Output the (x, y) coordinate of the center of the cell containing the given text.  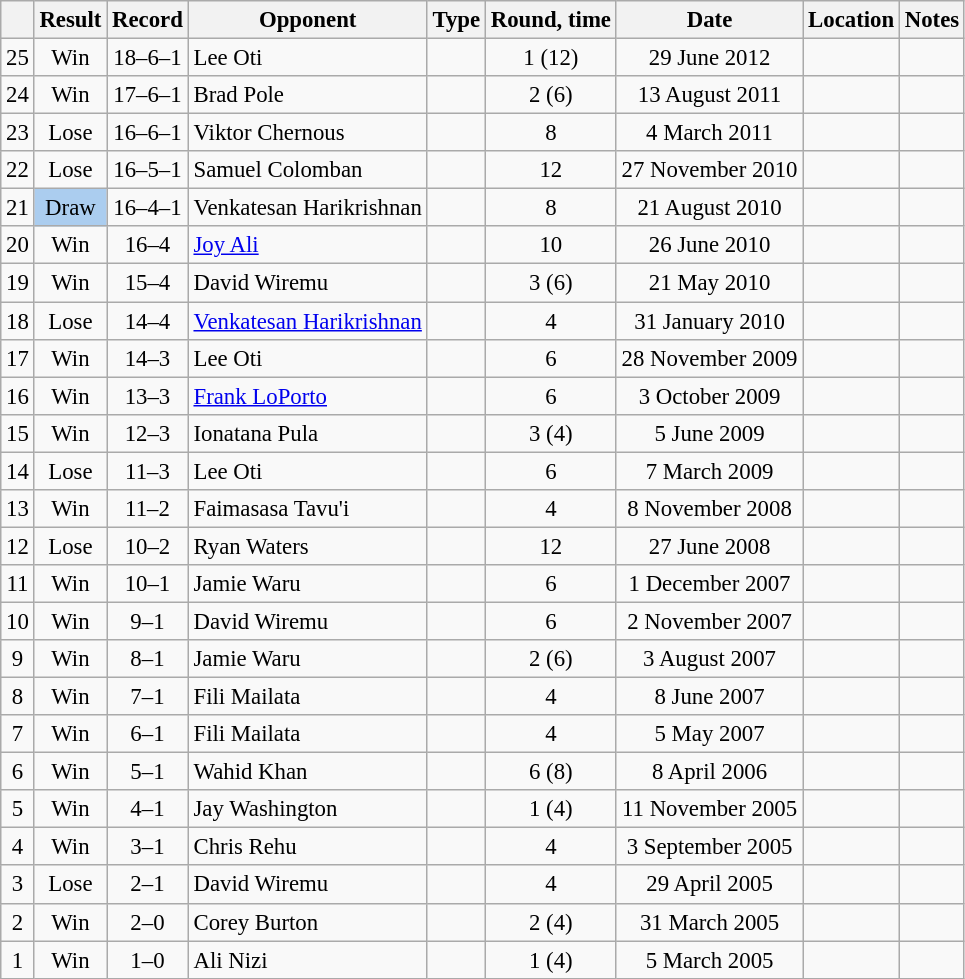
12–3 (148, 433)
3 August 2007 (709, 659)
16 (18, 396)
14 (18, 471)
13 August 2011 (709, 95)
18–6–1 (148, 58)
3 October 2009 (709, 396)
27 November 2010 (709, 170)
Chris Rehu (308, 847)
5 March 2005 (709, 960)
Result (70, 20)
Ryan Waters (308, 546)
5 (18, 809)
3 (18, 885)
4–1 (148, 809)
29 April 2005 (709, 885)
Round, time (550, 20)
Ali Nizi (308, 960)
15 (18, 433)
21 May 2010 (709, 283)
29 June 2012 (709, 58)
Record (148, 20)
7 (18, 734)
26 June 2010 (709, 245)
18 (18, 321)
9 (18, 659)
3–1 (148, 847)
Ionatana Pula (308, 433)
2–1 (148, 885)
5–1 (148, 772)
Jay Washington (308, 809)
Frank LoPorto (308, 396)
14–4 (148, 321)
2 November 2007 (709, 621)
17–6–1 (148, 95)
8 April 2006 (709, 772)
24 (18, 95)
1 (12) (550, 58)
11 (18, 584)
3 (6) (550, 283)
25 (18, 58)
13–3 (148, 396)
Draw (70, 208)
Brad Pole (308, 95)
Wahid Khan (308, 772)
31 March 2005 (709, 922)
16–6–1 (148, 133)
2 (4) (550, 922)
31 January 2010 (709, 321)
Joy Ali (308, 245)
23 (18, 133)
9–1 (148, 621)
19 (18, 283)
3 September 2005 (709, 847)
Date (709, 20)
2 (18, 922)
21 (18, 208)
1 (18, 960)
20 (18, 245)
16–4 (148, 245)
1–0 (148, 960)
8 November 2008 (709, 509)
Faimasasa Tavu'i (308, 509)
4 March 2011 (709, 133)
22 (18, 170)
10–2 (148, 546)
Samuel Colomban (308, 170)
27 June 2008 (709, 546)
21 August 2010 (709, 208)
15–4 (148, 283)
13 (18, 509)
17 (18, 358)
10–1 (148, 584)
Viktor Chernous (308, 133)
Type (456, 20)
2–0 (148, 922)
16–4–1 (148, 208)
Location (852, 20)
11–2 (148, 509)
1 December 2007 (709, 584)
14–3 (148, 358)
7 March 2009 (709, 471)
Opponent (308, 20)
5 May 2007 (709, 734)
3 (4) (550, 433)
8 June 2007 (709, 697)
16–5–1 (148, 170)
5 June 2009 (709, 433)
28 November 2009 (709, 358)
Corey Burton (308, 922)
Notes (932, 20)
6–1 (148, 734)
6 (8) (550, 772)
11 November 2005 (709, 809)
8–1 (148, 659)
7–1 (148, 697)
11–3 (148, 471)
